Provide the (x, y) coordinate of the cell's center where the given text is located.  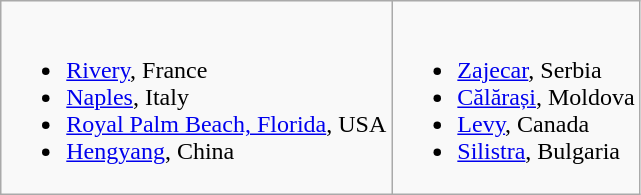
Zajecar, Serbia Călărași, Moldova Levy, Canada Silistra, Bulgaria (516, 98)
Rivery, France Naples, Italy Royal Palm Beach, Florida, USA Hengyang, China (196, 98)
